Return the [X, Y] coordinate for the center point of the cell that contains the specified text.  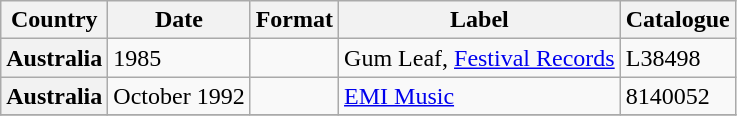
L38498 [678, 58]
Label [480, 20]
EMI Music [480, 96]
1985 [179, 58]
Date [179, 20]
Format [294, 20]
8140052 [678, 96]
Country [54, 20]
Gum Leaf, Festival Records [480, 58]
October 1992 [179, 96]
Catalogue [678, 20]
